Provide the [x, y] coordinate of the cell's center where the given text is located.  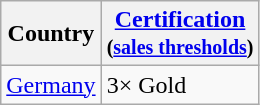
Germany [51, 85]
Country [51, 34]
3× Gold [180, 85]
Certification(sales thresholds) [180, 34]
